Pinpoint the cell where the given text exists, returning its [X, Y] midpoint coordinate. 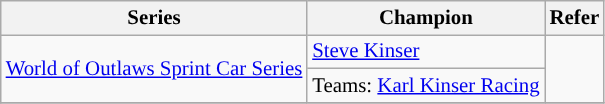
Series [154, 18]
Champion [426, 18]
World of Outlaws Sprint Car Series [154, 68]
Teams: Karl Kinser Racing [426, 85]
Steve Kinser [426, 51]
Refer [574, 18]
